Find where the given text appears and provide that cell's center as (X, Y) coordinate. 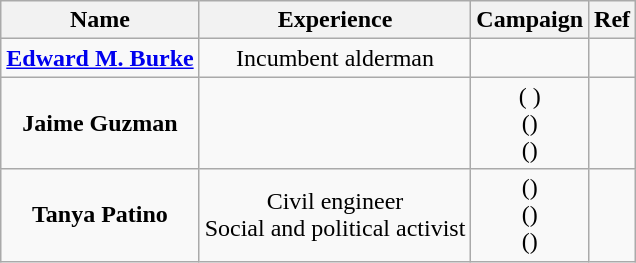
Tanya Patino (100, 215)
Civil engineerSocial and political activist (335, 215)
Ref (612, 20)
Name (100, 20)
Incumbent alderman (335, 58)
Edward M. Burke (100, 58)
Jaime Guzman (100, 123)
( )()() (530, 123)
()()() (530, 215)
Experience (335, 20)
Campaign (530, 20)
